Identify which cell holds the provided text, then report its (x, y) central coordinate. 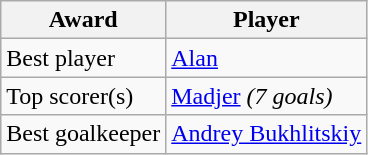
Best goalkeeper (84, 134)
Andrey Bukhlitskiy (266, 134)
Award (84, 20)
Top scorer(s) (84, 96)
Best player (84, 58)
Madjer (7 goals) (266, 96)
Player (266, 20)
Alan (266, 58)
